Scan for the cell matching the given text and deliver its (X, Y) coordinate at center. 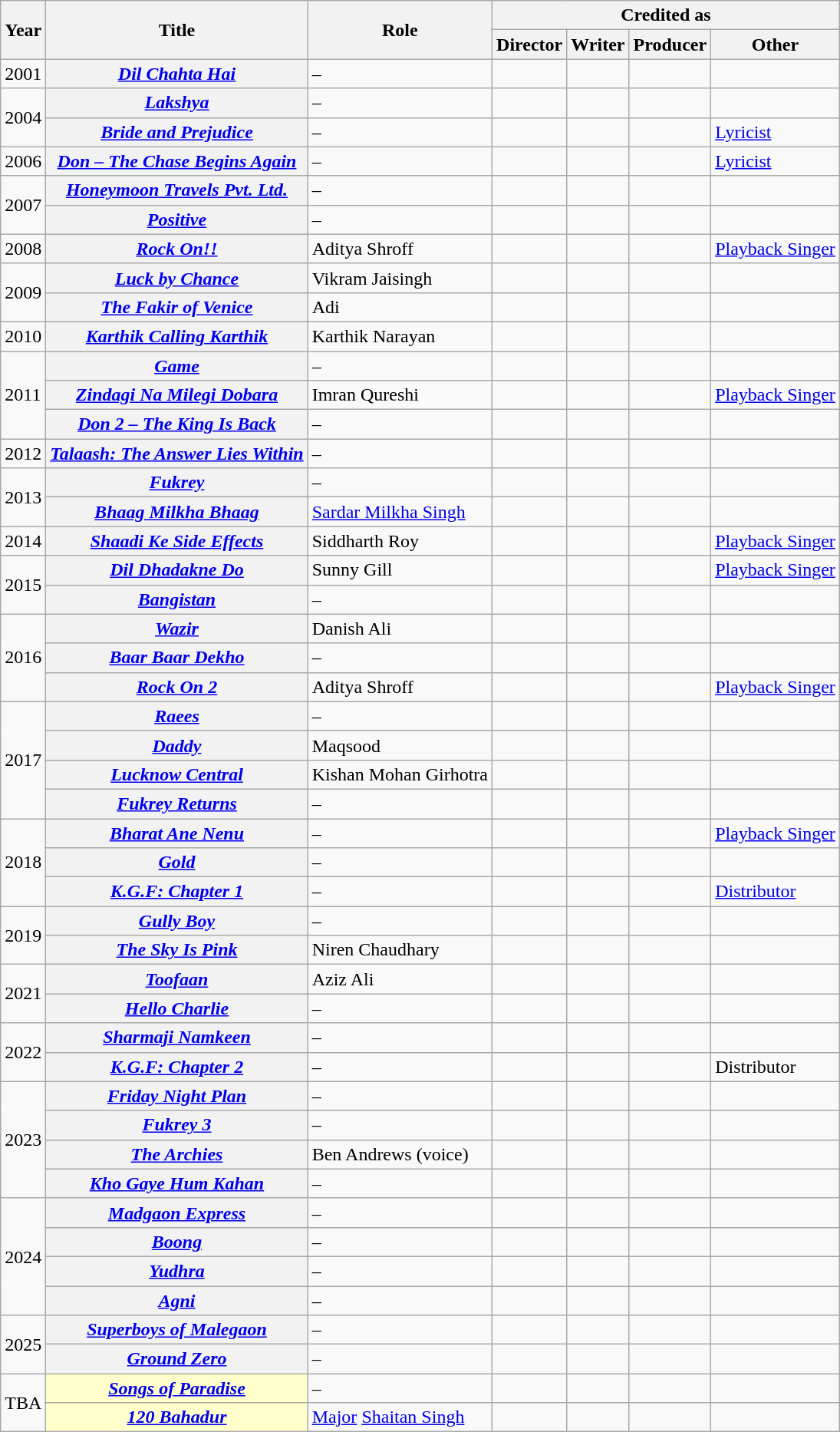
2012 (23, 454)
Fukrey (176, 483)
Director (529, 45)
Dil Dhadakne Do (176, 570)
Shaadi Ke Side Effects (176, 541)
Sardar Milkha Singh (400, 512)
Madgaon Express (176, 1213)
2015 (23, 585)
2022 (23, 1052)
Year (23, 30)
Lucknow Central (176, 774)
Danish Ali (400, 629)
Major Shaitan Singh (400, 1417)
2025 (23, 1345)
Fukrey 3 (176, 1125)
2010 (23, 336)
2001 (23, 74)
The Fakir of Venice (176, 307)
Boong (176, 1242)
Sunny Gill (400, 570)
Bharat Ane Nenu (176, 833)
2018 (23, 862)
Hello Charlie (176, 1008)
Ground Zero (176, 1359)
2006 (23, 161)
Agni (176, 1301)
2007 (23, 205)
Game (176, 366)
2021 (23, 994)
Sharmaji Namkeen (176, 1038)
Dil Chahta Hai (176, 74)
Bangistan (176, 599)
Yudhra (176, 1271)
The Sky Is Pink (176, 950)
Gully Boy (176, 921)
Karthik Narayan (400, 336)
Rock On!! (176, 249)
Bride and Prejudice (176, 132)
Songs of Paradise (176, 1388)
Lakshya (176, 103)
Credited as (666, 15)
Imran Qureshi (400, 395)
TBA (23, 1403)
Luck by Chance (176, 278)
Talaash: The Answer Lies Within (176, 454)
Niren Chaudhary (400, 950)
Positive (176, 219)
2024 (23, 1256)
Raees (176, 716)
K.G.F: Chapter 2 (176, 1067)
Friday Night Plan (176, 1096)
2017 (23, 760)
Role (400, 30)
Maqsood (400, 745)
Zindagi Na Milegi Dobara (176, 395)
2008 (23, 249)
2019 (23, 935)
Fukrey Returns (176, 803)
Daddy (176, 745)
2004 (23, 117)
2014 (23, 541)
Wazir (176, 629)
Bhaag Milkha Bhaag (176, 512)
Adi (400, 307)
Don – The Chase Begins Again (176, 161)
2011 (23, 395)
2016 (23, 658)
Toofaan (176, 979)
Gold (176, 863)
Title (176, 30)
Baar Baar Dekho (176, 658)
Kishan Mohan Girhotra (400, 774)
2009 (23, 292)
Karthik Calling Karthik (176, 336)
Don 2 – The King Is Back (176, 424)
Honeymoon Travels Pvt. Ltd. (176, 190)
120 Bahadur (176, 1417)
K.G.F: Chapter 1 (176, 892)
Ben Andrews (voice) (400, 1154)
Rock On 2 (176, 687)
Producer (670, 45)
Siddharth Roy (400, 541)
Aziz Ali (400, 979)
The Archies (176, 1154)
Vikram Jaisingh (400, 278)
2013 (23, 497)
Writer (598, 45)
Superboys of Malegaon (176, 1330)
Kho Gaye Hum Kahan (176, 1183)
Other (776, 45)
2023 (23, 1140)
